Detect which cell encompasses the target text, then output its [X, Y] center coordinate. 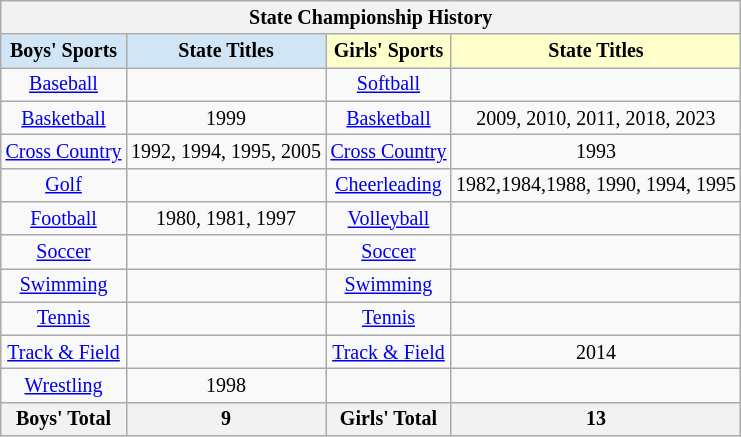
Baseball [64, 84]
Softball [389, 84]
1998 [226, 386]
Wrestling [64, 386]
1982,1984,1988, 1990, 1994, 1995 [596, 184]
Girls' Sports [389, 52]
2009, 2010, 2011, 2018, 2023 [596, 118]
State Championship History [371, 18]
Boys' Sports [64, 52]
Golf [64, 184]
Boys' Total [64, 420]
Volleyball [389, 218]
1999 [226, 118]
2014 [596, 352]
9 [226, 420]
1993 [596, 152]
1980, 1981, 1997 [226, 218]
13 [596, 420]
Football [64, 218]
Cheerleading [389, 184]
Girls' Total [389, 420]
1992, 1994, 1995, 2005 [226, 152]
